Pinpoint the cell where the given text exists, returning its [X, Y] midpoint coordinate. 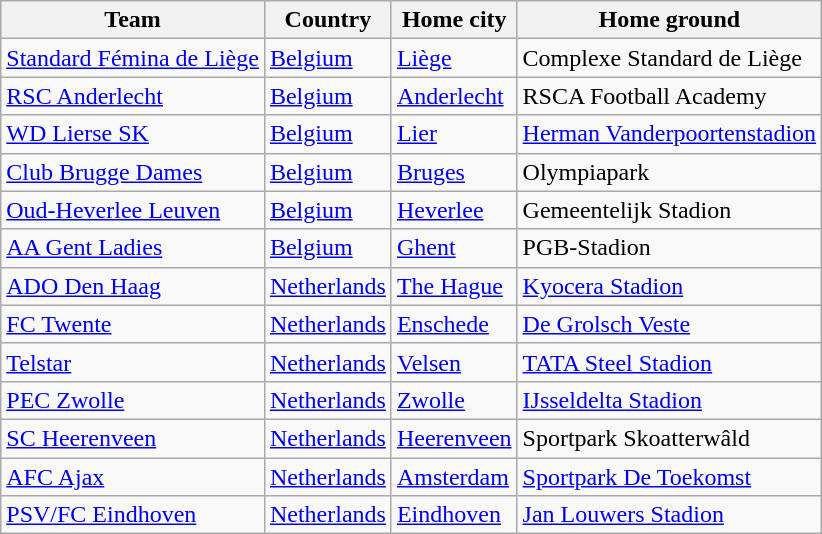
ADO Den Haag [133, 286]
Club Brugge Dames [133, 172]
RSC Anderlecht [133, 96]
Jan Louwers Stadion [670, 515]
PGB-Stadion [670, 248]
Team [133, 20]
Olympiapark [670, 172]
AA Gent Ladies [133, 248]
RSCA Football Academy [670, 96]
Liège [454, 58]
Standard Fémina de Liège [133, 58]
PSV/FC Eindhoven [133, 515]
Gemeentelijk Stadion [670, 210]
PEC Zwolle [133, 400]
Complexe Standard de Liège [670, 58]
Heerenveen [454, 438]
De Grolsch Veste [670, 324]
Telstar [133, 362]
Heverlee [454, 210]
Ghent [454, 248]
Home ground [670, 20]
Eindhoven [454, 515]
IJsseldelta Stadion [670, 400]
Herman Vanderpoortenstadion [670, 134]
Velsen [454, 362]
TATA Steel Stadion [670, 362]
Oud-Heverlee Leuven [133, 210]
Sportpark Skoatterwâld [670, 438]
Amsterdam [454, 477]
Country [328, 20]
Anderlecht [454, 96]
Sportpark De Toekomst [670, 477]
Kyocera Stadion [670, 286]
FC Twente [133, 324]
WD Lierse SK [133, 134]
Enschede [454, 324]
Zwolle [454, 400]
Bruges [454, 172]
Home city [454, 20]
The Hague [454, 286]
SC Heerenveen [133, 438]
Lier [454, 134]
AFC Ajax [133, 477]
